Search for the cell housing the specified text and yield its (x, y) center coordinate. 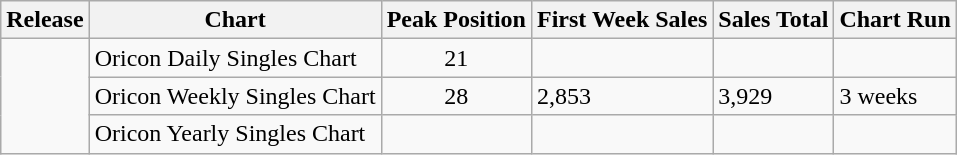
3 weeks (895, 96)
Peak Position (456, 20)
Oricon Yearly Singles Chart (235, 134)
2,853 (622, 96)
28 (456, 96)
Oricon Daily Singles Chart (235, 58)
Release (45, 20)
Sales Total (774, 20)
Chart (235, 20)
Oricon Weekly Singles Chart (235, 96)
21 (456, 58)
3,929 (774, 96)
First Week Sales (622, 20)
Chart Run (895, 20)
